From the cell containing the given text, extract its center point as [X, Y] coordinate. 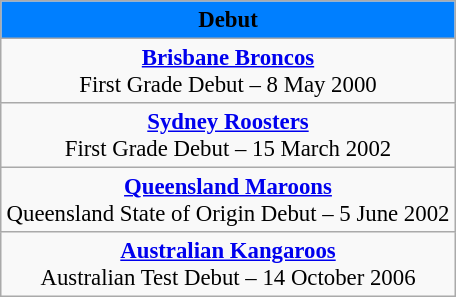
Debut [228, 20]
Sydney RoostersFirst Grade Debut – 15 March 2002 [228, 136]
Australian KangaroosAustralian Test Debut – 14 October 2006 [228, 264]
Queensland MaroonsQueensland State of Origin Debut – 5 June 2002 [228, 200]
Brisbane BroncosFirst Grade Debut – 8 May 2000 [228, 70]
